Provide the (x, y) coordinate of the cell's center where the given text is located.  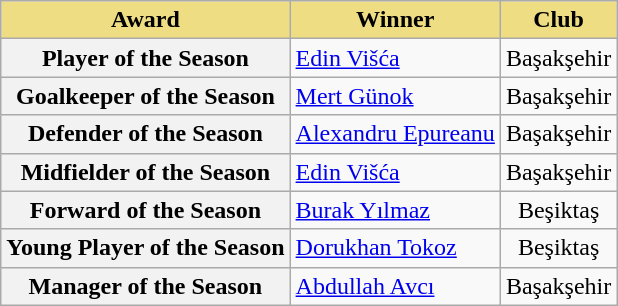
Midfielder of the Season (146, 172)
Burak Yılmaz (395, 210)
Goalkeeper of the Season (146, 96)
Club (558, 20)
Dorukhan Tokoz (395, 248)
Forward of the Season (146, 210)
Alexandru Epureanu (395, 134)
Mert Günok (395, 96)
Manager of the Season (146, 286)
Award (146, 20)
Young Player of the Season (146, 248)
Abdullah Avcı (395, 286)
Winner (395, 20)
Defender of the Season (146, 134)
Player of the Season (146, 58)
